Identify which cell holds the provided text, then report its [X, Y] central coordinate. 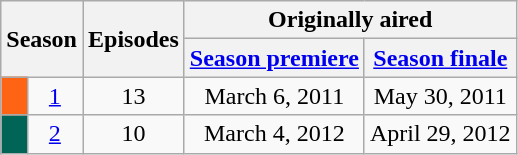
2 [54, 134]
10 [133, 134]
April 29, 2012 [440, 134]
13 [133, 96]
Season [42, 39]
Episodes [133, 39]
March 6, 2011 [274, 96]
1 [54, 96]
Originally aired [350, 20]
Season finale [440, 58]
March 4, 2012 [274, 134]
May 30, 2011 [440, 96]
Season premiere [274, 58]
